Capture the cell that displays the provided text and extract its [X, Y] central coordinate. 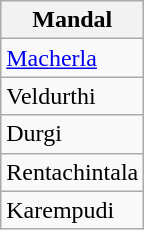
Mandal [72, 20]
Durgi [72, 134]
Rentachintala [72, 172]
Macherla [72, 58]
Karempudi [72, 210]
Veldurthi [72, 96]
